Find where the given text appears and provide that cell's center as (X, Y) coordinate. 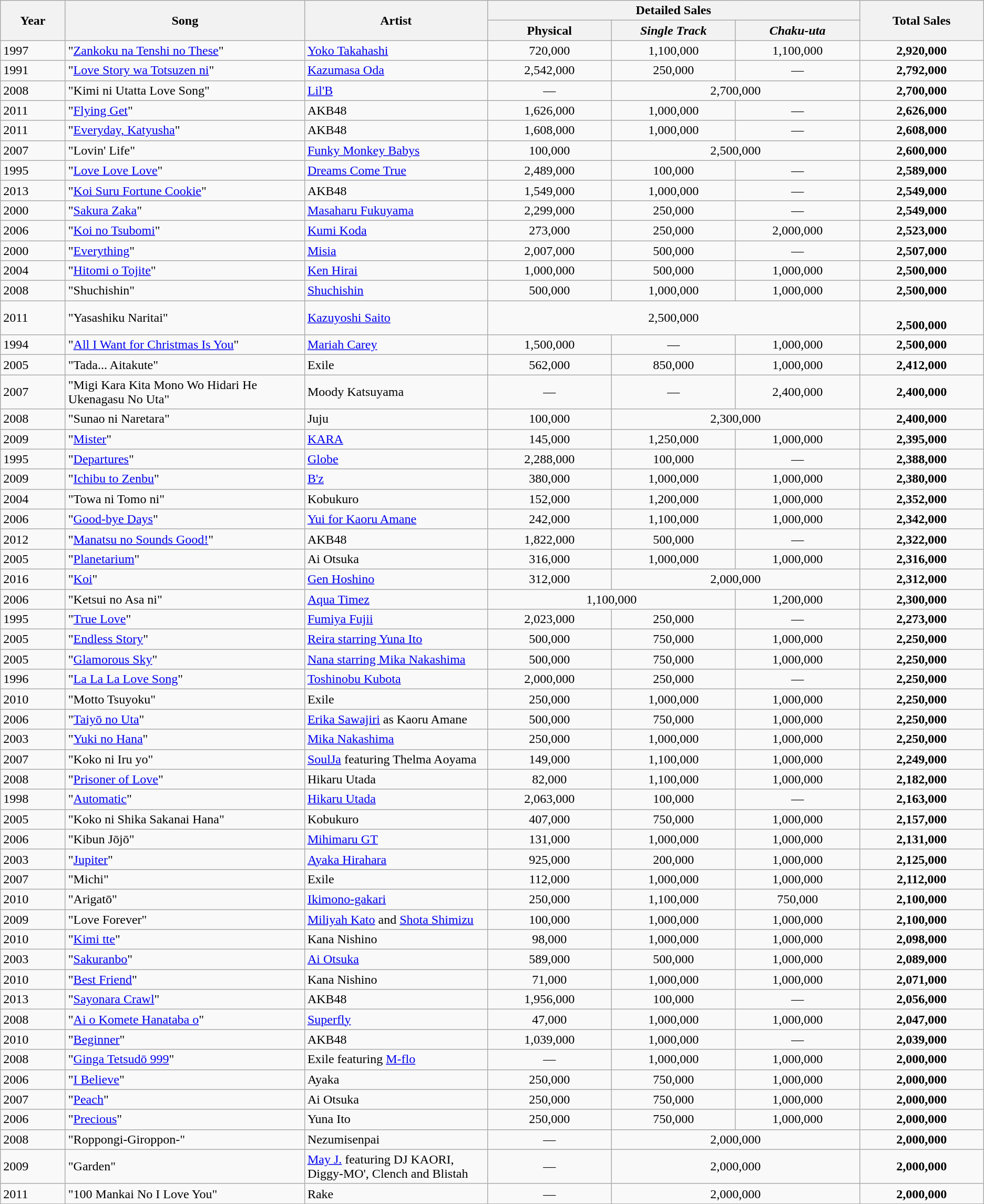
2,792,000 (921, 70)
Lil'B (396, 90)
Yuna Ito (396, 1119)
"La La La Love Song" (185, 679)
1,250,000 (673, 439)
2,322,000 (921, 539)
"Towa ni Tomo ni" (185, 499)
Kumi Koda (396, 230)
Shuchishin (396, 291)
"Koi Suru Fortune Cookie" (185, 190)
2012 (33, 539)
2,342,000 (921, 519)
"I Believe" (185, 1079)
47,000 (549, 1019)
"Ginga Tetsudō 999" (185, 1059)
"Garden" (185, 1166)
2,273,000 (921, 619)
Kazuyoshi Saito (396, 318)
149,000 (549, 759)
2,542,000 (549, 70)
"Love Forever" (185, 920)
"Peach" (185, 1099)
925,000 (549, 859)
Superfly (396, 1019)
"Koko ni Shika Sakanai Hana" (185, 819)
2,071,000 (921, 979)
"Manatsu no Sounds Good!" (185, 539)
Artist (396, 21)
KARA (396, 439)
"Departures" (185, 459)
"Kimi ni Utatta Love Song" (185, 90)
2,023,000 (549, 619)
2,056,000 (921, 999)
"Ketsui no Asa ni" (185, 599)
1994 (33, 345)
"Kibun Jōjō" (185, 839)
"Zankoku na Tenshi no These" (185, 50)
"Love Love Love" (185, 170)
Dreams Come True (396, 170)
"Hitomi o Tojite" (185, 271)
SoulJa featuring Thelma Aoyama (396, 759)
"Migi Kara Kita Mono Wo Hidari He Ukenagasu No Uta" (185, 392)
"Mister" (185, 439)
"Michi" (185, 879)
2,112,000 (921, 879)
Kazumasa Oda (396, 70)
145,000 (549, 439)
850,000 (673, 365)
"Kimi tte" (185, 940)
Aqua Timez (396, 599)
82,000 (549, 779)
Ayaka (396, 1079)
2,523,000 (921, 230)
2,063,000 (549, 799)
2,600,000 (921, 150)
"Precious" (185, 1119)
1996 (33, 679)
"Ai o Komete Hanataba o" (185, 1019)
Juju (396, 419)
2,039,000 (921, 1039)
"Glamorous Sky" (185, 659)
2,380,000 (921, 479)
"Taiyō no Uta" (185, 719)
"True Love" (185, 619)
2,920,000 (921, 50)
380,000 (549, 479)
Gen Hoshino (396, 579)
1,956,000 (549, 999)
B'z (396, 479)
Miliyah Kato and Shota Shimizu (396, 920)
2016 (33, 579)
"Lovin' Life" (185, 150)
"Everyday, Katyusha" (185, 130)
1,500,000 (549, 345)
May J. featuring DJ KAORI, Diggy-MO', Clench and Blistah (396, 1166)
2,125,000 (921, 859)
Ayaka Hirahara (396, 859)
2,249,000 (921, 759)
"100 Mankai No I Love You" (185, 1193)
1,549,000 (549, 190)
2,312,000 (921, 579)
Yui for Kaoru Amane (396, 519)
2,388,000 (921, 459)
"Sunao ni Naretara" (185, 419)
"Beginner" (185, 1039)
"Automatic" (185, 799)
2,395,000 (921, 439)
2,489,000 (549, 170)
1,608,000 (549, 130)
"Koi" (185, 579)
2,412,000 (921, 365)
Toshinobu Kubota (396, 679)
720,000 (549, 50)
312,000 (549, 579)
98,000 (549, 940)
2,098,000 (921, 940)
2,157,000 (921, 819)
"Roppongi-Giroppon-" (185, 1139)
"Flying Get" (185, 110)
"Shuchishin" (185, 291)
Globe (396, 459)
"Tada... Aitakute" (185, 365)
Song (185, 21)
2,589,000 (921, 170)
562,000 (549, 365)
"Good-bye Days" (185, 519)
2,131,000 (921, 839)
407,000 (549, 819)
"Everything" (185, 251)
"All I Want for Christmas Is You" (185, 345)
Physical (549, 30)
1998 (33, 799)
316,000 (549, 559)
Reira starring Yuna Ito (396, 639)
Total Sales (921, 21)
"Planetarium" (185, 559)
2,047,000 (921, 1019)
"Sakura Zaka" (185, 210)
Fumiya Fujii (396, 619)
1991 (33, 70)
1997 (33, 50)
Rake (396, 1193)
"Koko ni Iru yo" (185, 759)
2,288,000 (549, 459)
273,000 (549, 230)
2,163,000 (921, 799)
Chaku-uta (797, 30)
2,007,000 (549, 251)
"Ichibu to Zenbu" (185, 479)
112,000 (549, 879)
Ken Hirai (396, 271)
Mika Nakashima (396, 739)
Mariah Carey (396, 345)
Single Track (673, 30)
"Love Story wa Totsuzen ni" (185, 70)
Funky Monkey Babys (396, 150)
Moody Katsuyama (396, 392)
Detailed Sales (673, 11)
"Motto Tsuyoku" (185, 699)
2,608,000 (921, 130)
Year (33, 21)
"Arigatō" (185, 899)
2,316,000 (921, 559)
2,299,000 (549, 210)
"Prisoner of Love" (185, 779)
Mihimaru GT (396, 839)
Yoko Takahashi (396, 50)
2,626,000 (921, 110)
131,000 (549, 839)
589,000 (549, 960)
1,039,000 (549, 1039)
"Endless Story" (185, 639)
2,182,000 (921, 779)
1,626,000 (549, 110)
2,352,000 (921, 499)
Ikimono-gakari (396, 899)
Erika Sawajiri as Kaoru Amane (396, 719)
"Jupiter" (185, 859)
2,089,000 (921, 960)
"Yuki no Hana" (185, 739)
Misia (396, 251)
Exile featuring M-flo (396, 1059)
152,000 (549, 499)
"Yasashiku Naritai" (185, 318)
242,000 (549, 519)
2,507,000 (921, 251)
"Koi no Tsubomi" (185, 230)
Nezumisenpai (396, 1139)
"Sayonara Crawl" (185, 999)
Nana starring Mika Nakashima (396, 659)
Masaharu Fukuyama (396, 210)
71,000 (549, 979)
"Best Friend" (185, 979)
1,822,000 (549, 539)
200,000 (673, 859)
"Sakuranbo" (185, 960)
